Pinpoint the cell where the given text exists, returning its (x, y) midpoint coordinate. 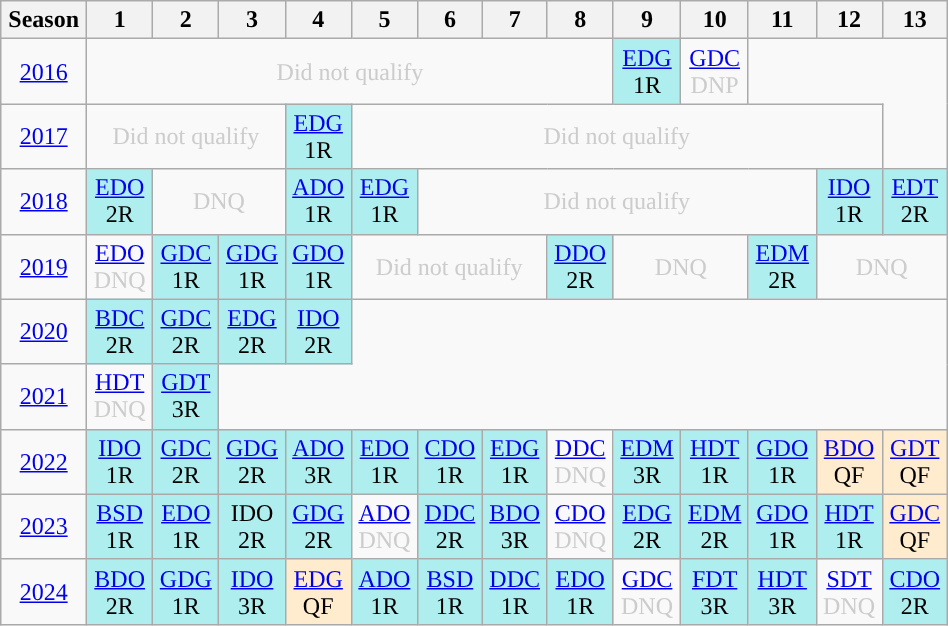
GDT3R (186, 396)
EDT2R (914, 202)
6 (450, 20)
EDODNQ (120, 266)
1 (120, 20)
8 (580, 20)
GDCDNP (715, 72)
SDTDNQ (849, 592)
10 (715, 20)
9 (647, 20)
DDC2R (450, 526)
GDTQF (914, 462)
2024 (44, 592)
GDCQF (914, 526)
HDTDNQ (120, 396)
DDCDNQ (580, 462)
GDCDNQ (647, 592)
11 (782, 20)
BDO3R (514, 526)
2017 (44, 136)
BDOQF (849, 462)
12 (849, 20)
5 (384, 20)
CDO2R (914, 592)
EDGQF (318, 592)
3 (252, 20)
CDODNQ (580, 526)
4 (318, 20)
2020 (44, 332)
2016 (44, 72)
BDC2R (120, 332)
EDO2R (120, 202)
ADO3R (318, 462)
IDO3R (252, 592)
ADODNQ (384, 526)
2 (186, 20)
DDO2R (580, 266)
7 (514, 20)
CDO1R (450, 462)
FDT3R (715, 592)
Season (44, 20)
2022 (44, 462)
2021 (44, 396)
EDM3R (647, 462)
2019 (44, 266)
2023 (44, 526)
GDC1R (186, 266)
DDC1R (514, 592)
13 (914, 20)
BDO2R (120, 592)
HDT3R (782, 592)
2018 (44, 202)
